Identify which cell holds the provided text, then report its (X, Y) central coordinate. 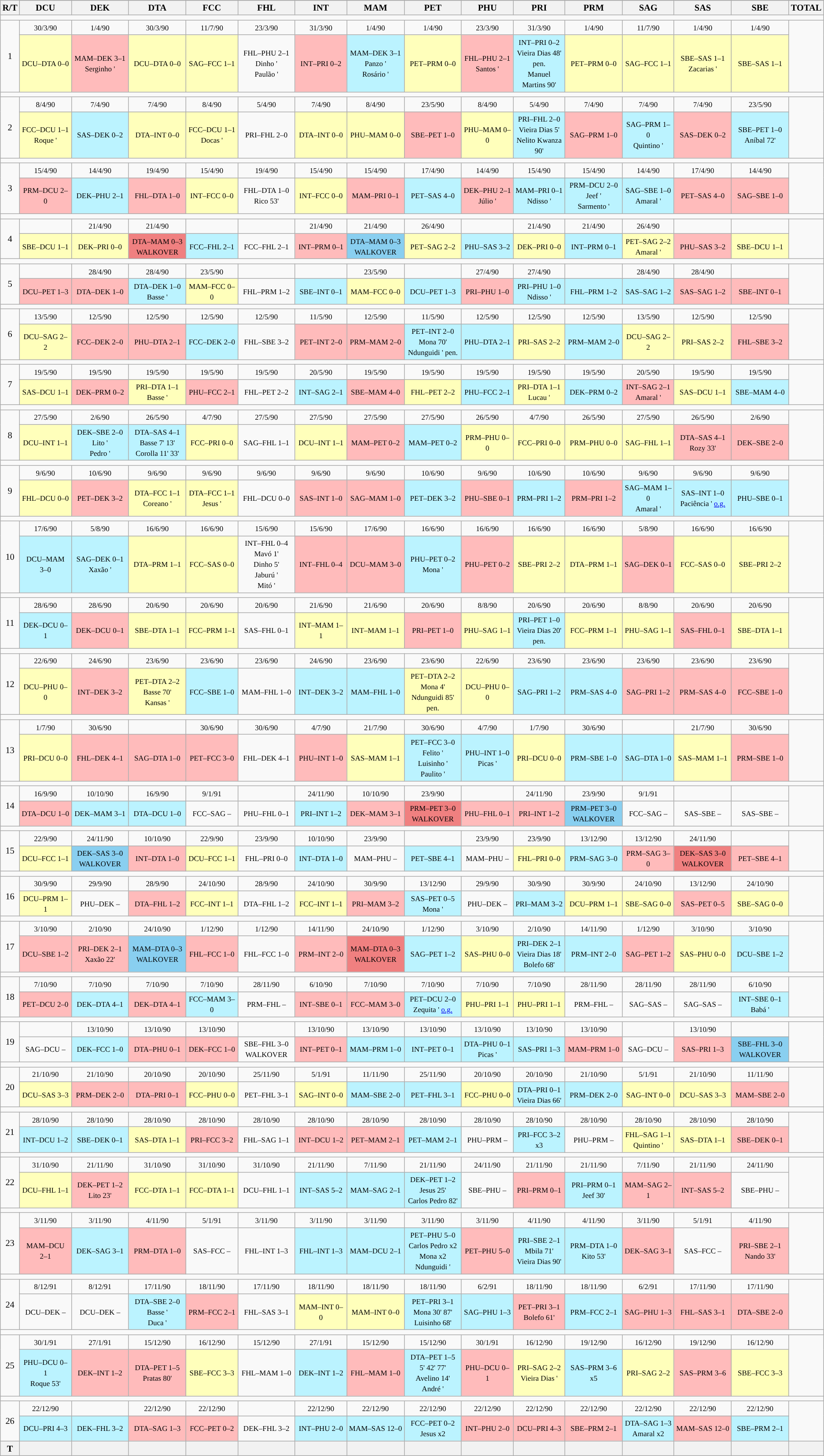
6 (10, 334)
DTA–SBE 2–0 (760, 1312)
24 (10, 1304)
DEK–PET 1–2Jesus 25'Carlos Pedro 82' (433, 1190)
MAM–PRI 0–1 (375, 196)
3 (10, 188)
PHU–DCU 0–1 (487, 1373)
DTA (157, 8)
FCC–PET 0–2Jesus x2 (433, 1428)
7 (10, 385)
PRI–FHL 2–0 (266, 135)
FCC–DCU 1–1Docas ' (212, 135)
SAS–PRM 3–6 x5 (594, 1373)
FHL–SAG 1–1 (266, 1140)
17 (10, 946)
11 (10, 623)
FHL–DTA 1–0 (157, 196)
SAG–PRM 1–0 (594, 135)
PET–SAG 2–2 (433, 246)
21 (10, 1132)
5 (10, 284)
10 (10, 557)
PRI–DEK 2–1Xaxão 22' (100, 954)
PRM–DTA 1–0 (157, 1251)
PRI (539, 8)
DEK–SBE 2–0Lito 'Pedro ' (100, 443)
DEK–SBE 2–0 (760, 443)
FHL–PHU 2–1Santos ' (487, 63)
INT (321, 8)
PRI–PRM 0–1Jeef 30' (594, 1190)
PET–PHU 5–0Carlos Pedro x2Mona x2Ndunguidi ' (433, 1251)
R/T (10, 8)
INT–SAG 2–1Amaral ' (648, 392)
PRI–PHU 1–0Ndisso ' (539, 292)
DTA–PET 1–5 5' 42' 77'Avelino 14'André ' (433, 1373)
FCC–DCU 1–1Roque ' (45, 135)
2 (10, 128)
PRI–SBE 2–1Nando 33' (760, 1251)
26 (10, 1421)
DEK (100, 8)
INT–SAG 2–1 (321, 392)
20 (10, 1087)
PET (433, 8)
INT–SBE 0–1Babá ' (760, 1005)
INT–PRI 0–2Vieira Dias 48' pen.Manuel Martins 90' (539, 63)
T (10, 1449)
PET–PRI 3–1Bolefo 61' (539, 1312)
PHU–PET 0–2 (487, 564)
SAG–SBE 1–0Amaral ' (648, 196)
PHU–DCU 0–1Roque 53' (45, 1373)
PRI–PET 1–0Vieira Dias 20' pen. (539, 631)
PRI–PHU 1–0 (487, 292)
TOTAL (806, 8)
PET–FCC 3–0Felito 'Luisinho 'Paulito ' (433, 758)
DEK–PHU 2–1 (100, 196)
DTA–DEK 1–0 (100, 292)
25 (10, 1365)
PRI–FCC 3–2 (212, 1140)
SAS (703, 8)
DTA–DEK 1–0Basse ' (157, 292)
SAG–MAM 1–0 (375, 498)
DTA–SAS 4–1Basse 7' 13'Corolla 11' 33' (157, 443)
SBE–SAS 1–1 (760, 63)
15 (10, 851)
PRM–DTA 1–0Kito 53' (594, 1251)
DEK–PHU 2–1Júlio ' (487, 196)
SBE (760, 8)
PRI–PRM 0–1 (539, 1190)
SAG–SBE 1–0 (760, 196)
16 (10, 896)
FHL–DTA 1–0Rico 53' (266, 196)
4 (10, 239)
DTA–PHU 0–1Picas ' (487, 1050)
FHL (266, 8)
8 (10, 435)
PET–FCC 3–0 (212, 758)
PET–PHU 5–0 (487, 1251)
PET–DCU 2–0 (45, 1005)
9 (10, 491)
SAS–PET 0–5Mona ' (433, 904)
PET–INT 2–0Mona 70'Ndunguidi ' pen. (433, 342)
FHL–PHU 2–1Dinho 'Paulão ' (266, 63)
FCC (212, 8)
PRI–FHL 2–0Vieira Dias 5'Nelito Kwanza 90' (539, 135)
INT–FHL 0–4 (321, 564)
SAG–DEK 0–1 (648, 564)
DTA–FCC 1–1Jesus ' (212, 498)
PET–DTA 2–2Mona 4'Ndunguidi 85' pen. (433, 691)
DTA–PHU 0–1 (157, 1050)
FCC–PET 0–2 (212, 1428)
PET–SAG 2–2Amaral ' (648, 246)
PET–INT 2–0 (321, 342)
PET–PRI 3–1Mona 30' 87'Luisinho 68' (433, 1312)
PET–DTA 2–2Basse 70'Kansas ' (157, 691)
SAS–INT 1–0Paciência ' o.g. (703, 498)
SAG (648, 8)
SAG–PRM 1–0Quintino ' (648, 135)
PHU–PET 0–2Mona ' (433, 564)
SAG–DEK 0–1Xaxão ' (100, 564)
PHU–INT 1–0Picas ' (487, 758)
DTA–PRI 0–1 (157, 1094)
MAM–PRI 0–1Ndisso ' (539, 196)
DTA–SAS 4–1Rozy 33' (703, 443)
12 (10, 684)
PRM–DCU 2–0Jeef 'Sarmento ' (594, 196)
INT–SBE 0–1 (321, 1005)
PRI–DEK 2–1Vieira Dias 18'Bolefo 68' (539, 954)
22 (10, 1182)
SBE–PET 1–0 (433, 135)
PRI–SAG 2–2Vieira Dias ' (539, 1373)
DTA–SBE 2–0Basse 'Duca ' (157, 1312)
INT–PRI 0–2 (321, 63)
DCU (45, 8)
SAS–PRM 3–6 (703, 1373)
PRI–SBE 2–1Mbila 71'Vieira Dias 90' (539, 1251)
23 (10, 1244)
DTA–FCC 1–1Coreano ' (157, 498)
DTA–SAG 1–3 (157, 1428)
14 (10, 806)
PRI–DTA 1–1Basse ' (157, 392)
PHU–INT 1–0 (321, 758)
13 (10, 750)
INT–FHL 0–4Mavó 1'Dinho 5'Jaburú 'Mitó ' (266, 564)
PET–DCU 2–0Zequita ' o.g. (433, 1005)
MAM–DEK 3–1Serginho ' (100, 63)
PHU (487, 8)
SAS–INT 1–0 (321, 498)
19 (10, 1042)
PRI–DTA 1–1Lucau ' (539, 392)
MAM–DEK 3–1Panzo 'Rosário ' (375, 63)
PRI–PET 1–0 (433, 631)
PRM–DCU 2–0 (45, 196)
DTA–PRI 0–1Vieira Dias 66' (539, 1094)
SBE–PET 1–0Aníbal 72' (760, 135)
18 (10, 997)
DEK–PET 1–2Lito 23' (100, 1190)
1 (10, 55)
DTA–PET 1–5Pratas 80' (157, 1373)
MAM (375, 8)
DTA–SAG 1–3Amaral x2 (648, 1428)
PRI–FCC 3–2 x3 (539, 1140)
SAS–PET 0–5 (703, 904)
FHL–SAG 1–1Quintino ' (648, 1140)
SAG–MAM 1–0Amaral ' (648, 498)
PRM (594, 8)
PRI–SAG 2–2 (648, 1373)
SBE–SAS 1–1Zacarias ' (703, 63)
